Search for the cell housing the specified text and yield its [x, y] center coordinate. 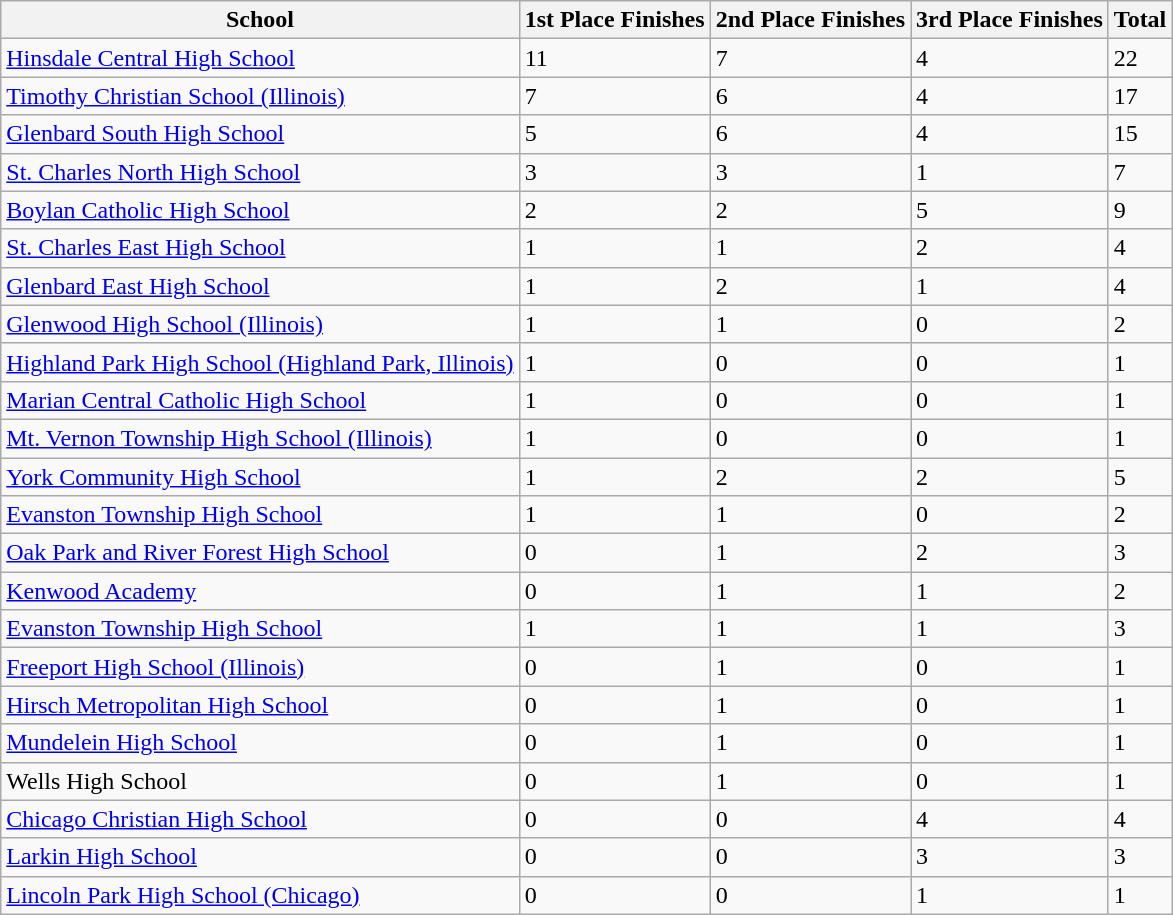
Mt. Vernon Township High School (Illinois) [260, 438]
Freeport High School (Illinois) [260, 667]
22 [1140, 58]
Highland Park High School (Highland Park, Illinois) [260, 362]
11 [614, 58]
Oak Park and River Forest High School [260, 553]
2nd Place Finishes [810, 20]
9 [1140, 210]
Lincoln Park High School (Chicago) [260, 895]
Kenwood Academy [260, 591]
3rd Place Finishes [1010, 20]
Chicago Christian High School [260, 819]
1st Place Finishes [614, 20]
York Community High School [260, 477]
Larkin High School [260, 857]
Mundelein High School [260, 743]
Marian Central Catholic High School [260, 400]
Total [1140, 20]
Glenbard East High School [260, 286]
Hinsdale Central High School [260, 58]
School [260, 20]
Boylan Catholic High School [260, 210]
Glenwood High School (Illinois) [260, 324]
17 [1140, 96]
Hirsch Metropolitan High School [260, 705]
Wells High School [260, 781]
St. Charles East High School [260, 248]
Timothy Christian School (Illinois) [260, 96]
St. Charles North High School [260, 172]
Glenbard South High School [260, 134]
15 [1140, 134]
